Find where the given text appears and provide that cell's center as (x, y) coordinate. 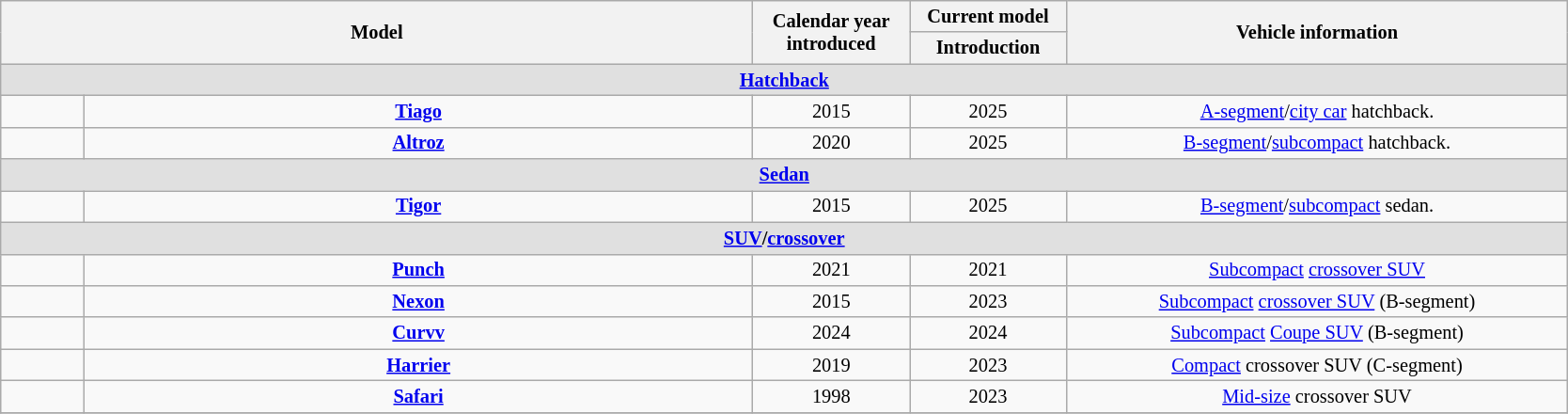
Safari (418, 396)
2020 (831, 143)
Nexon (418, 301)
Subcompact crossover SUV (1316, 270)
Model (377, 32)
B-segment/subcompact hatchback. (1316, 143)
Sedan (784, 175)
Subcompact Coupe SUV (B-segment) (1316, 333)
Tiago (418, 111)
SUV/crossover (784, 238)
Punch (418, 270)
Tigor (418, 206)
B-segment/subcompact sedan. (1316, 206)
Mid-size crossover SUV (1316, 396)
Current model (989, 16)
Curvv (418, 333)
Introduction (989, 48)
Subcompact crossover SUV (B-segment) (1316, 301)
2019 (831, 365)
Altroz (418, 143)
A-segment/city car hatchback. (1316, 111)
Calendar yearintroduced (831, 32)
Hatchback (784, 80)
1998 (831, 396)
Compact crossover SUV (C-segment) (1316, 365)
Harrier (418, 365)
Vehicle information (1316, 32)
